Search for the cell housing the specified text and yield its [x, y] center coordinate. 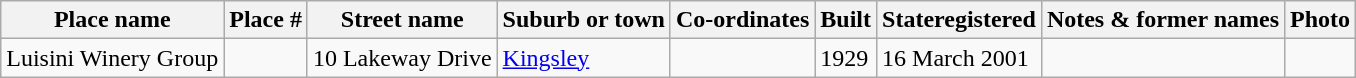
1929 [846, 58]
Luisini Winery Group [112, 58]
Photo [1320, 20]
Suburb or town [584, 20]
Street name [402, 20]
16 March 2001 [960, 58]
10 Lakeway Drive [402, 58]
Kingsley [584, 58]
Stateregistered [960, 20]
Place name [112, 20]
Built [846, 20]
Notes & former names [1162, 20]
Co-ordinates [742, 20]
Place # [266, 20]
